Pinpoint the cell where the given text exists, returning its (x, y) midpoint coordinate. 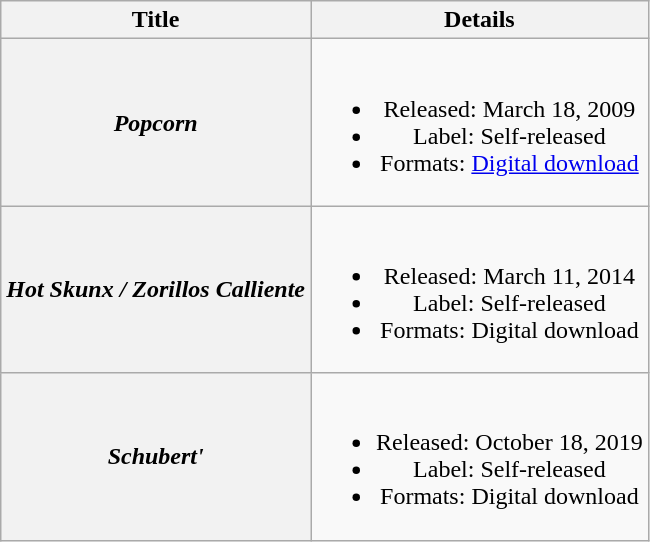
Released: October 18, 2019Label: Self-releasedFormats: Digital download (480, 456)
Popcorn (156, 122)
Hot Skunx / Zorillos Calliente (156, 290)
Released: March 18, 2009Label: Self-releasedFormats: Digital download (480, 122)
Details (480, 20)
Released: March 11, 2014Label: Self-releasedFormats: Digital download (480, 290)
Schubert' (156, 456)
Title (156, 20)
